For the text-containing cell, return its midpoint in (X, Y) coordinate format. 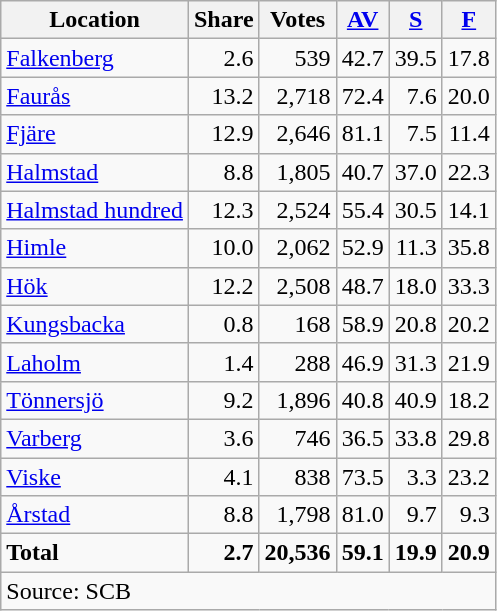
30.5 (416, 210)
58.9 (362, 324)
2.6 (224, 58)
11.4 (468, 134)
Varberg (95, 438)
168 (298, 324)
72.4 (362, 96)
AV (362, 20)
12.2 (224, 286)
40.7 (362, 172)
Fjäre (95, 134)
Source: SCB (248, 591)
14.1 (468, 210)
Kungsbacka (95, 324)
13.2 (224, 96)
Total (95, 553)
81.0 (362, 515)
23.2 (468, 477)
Halmstad hundred (95, 210)
4.1 (224, 477)
33.3 (468, 286)
20.2 (468, 324)
Votes (298, 20)
81.1 (362, 134)
19.9 (416, 553)
46.9 (362, 362)
2.7 (224, 553)
Falkenberg (95, 58)
746 (298, 438)
F (468, 20)
Laholm (95, 362)
9.7 (416, 515)
37.0 (416, 172)
20,536 (298, 553)
2,508 (298, 286)
9.3 (468, 515)
35.8 (468, 248)
59.1 (362, 553)
73.5 (362, 477)
Hök (95, 286)
3.3 (416, 477)
539 (298, 58)
12.3 (224, 210)
21.9 (468, 362)
22.3 (468, 172)
838 (298, 477)
7.5 (416, 134)
2,524 (298, 210)
S (416, 20)
33.8 (416, 438)
0.8 (224, 324)
18.0 (416, 286)
Share (224, 20)
1,896 (298, 400)
40.9 (416, 400)
40.8 (362, 400)
Location (95, 20)
20.9 (468, 553)
39.5 (416, 58)
17.8 (468, 58)
52.9 (362, 248)
18.2 (468, 400)
31.3 (416, 362)
42.7 (362, 58)
9.2 (224, 400)
12.9 (224, 134)
288 (298, 362)
Tönnersjö (95, 400)
55.4 (362, 210)
Viske (95, 477)
Halmstad (95, 172)
Faurås (95, 96)
20.0 (468, 96)
3.6 (224, 438)
2,646 (298, 134)
7.6 (416, 96)
Årstad (95, 515)
48.7 (362, 286)
10.0 (224, 248)
1,798 (298, 515)
1,805 (298, 172)
20.8 (416, 324)
11.3 (416, 248)
2,718 (298, 96)
36.5 (362, 438)
1.4 (224, 362)
2,062 (298, 248)
Himle (95, 248)
29.8 (468, 438)
